Scan for the cell matching the given text and deliver its [X, Y] coordinate at center. 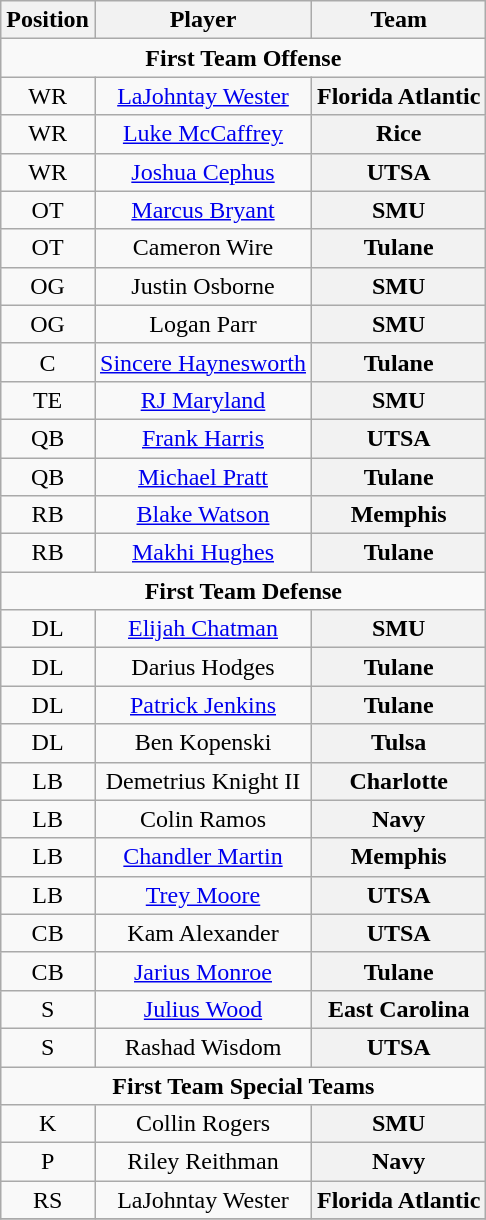
Justin Osborne [202, 286]
RS [48, 1200]
Trey Moore [202, 895]
Luke McCaffrey [202, 134]
Collin Rogers [202, 1124]
Frank Harris [202, 438]
Demetrius Knight II [202, 781]
Patrick Jenkins [202, 705]
K [48, 1124]
Rashad Wisdom [202, 1047]
C [48, 362]
Sincere Haynesworth [202, 362]
RJ Maryland [202, 400]
Marcus Bryant [202, 210]
Blake Watson [202, 515]
Tulsa [399, 743]
Michael Pratt [202, 477]
Team [399, 20]
Elijah Chatman [202, 629]
Ben Kopenski [202, 743]
Player [202, 20]
Kam Alexander [202, 933]
Logan Parr [202, 324]
Joshua Cephus [202, 172]
Cameron Wire [202, 248]
East Carolina [399, 1009]
Rice [399, 134]
Makhi Hughes [202, 553]
First Team Defense [244, 591]
Position [48, 20]
First Team Offense [244, 58]
Chandler Martin [202, 857]
Darius Hodges [202, 667]
TE [48, 400]
Julius Wood [202, 1009]
Jarius Monroe [202, 971]
P [48, 1162]
First Team Special Teams [244, 1085]
Charlotte [399, 781]
Colin Ramos [202, 819]
Riley Reithman [202, 1162]
